Find where the given text appears and provide that cell's center as (X, Y) coordinate. 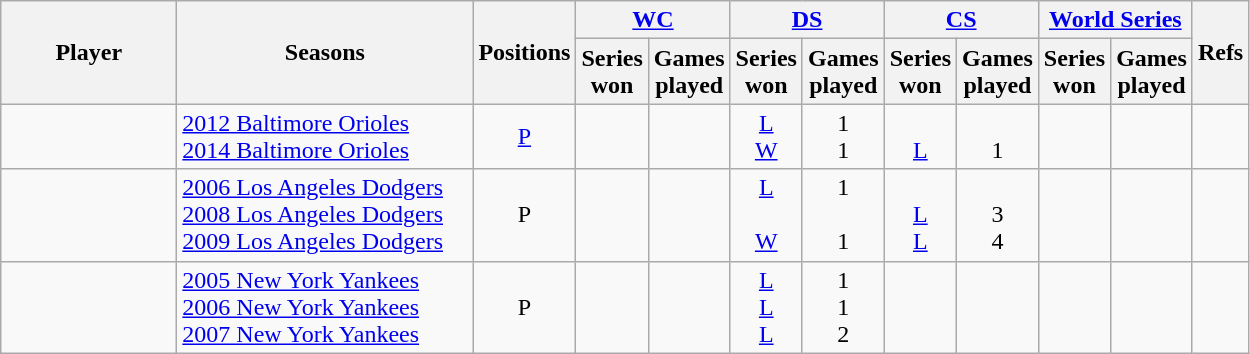
LL (920, 215)
WC (653, 20)
CS (961, 20)
Seasons (325, 52)
2006 Los Angeles Dodgers2008 Los Angeles Dodgers2009 Los Angeles Dodgers (325, 215)
2005 New York Yankees2006 New York Yankees2007 New York Yankees (325, 307)
112 (843, 307)
LLL (766, 307)
Player (89, 52)
34 (998, 215)
L (920, 136)
DS (807, 20)
1 (998, 136)
2012 Baltimore Orioles2014 Baltimore Orioles (325, 136)
Refs (1220, 52)
Positions (524, 52)
World Series (1115, 20)
